Return the (x, y) coordinate for the center point of the cell that contains the specified text.  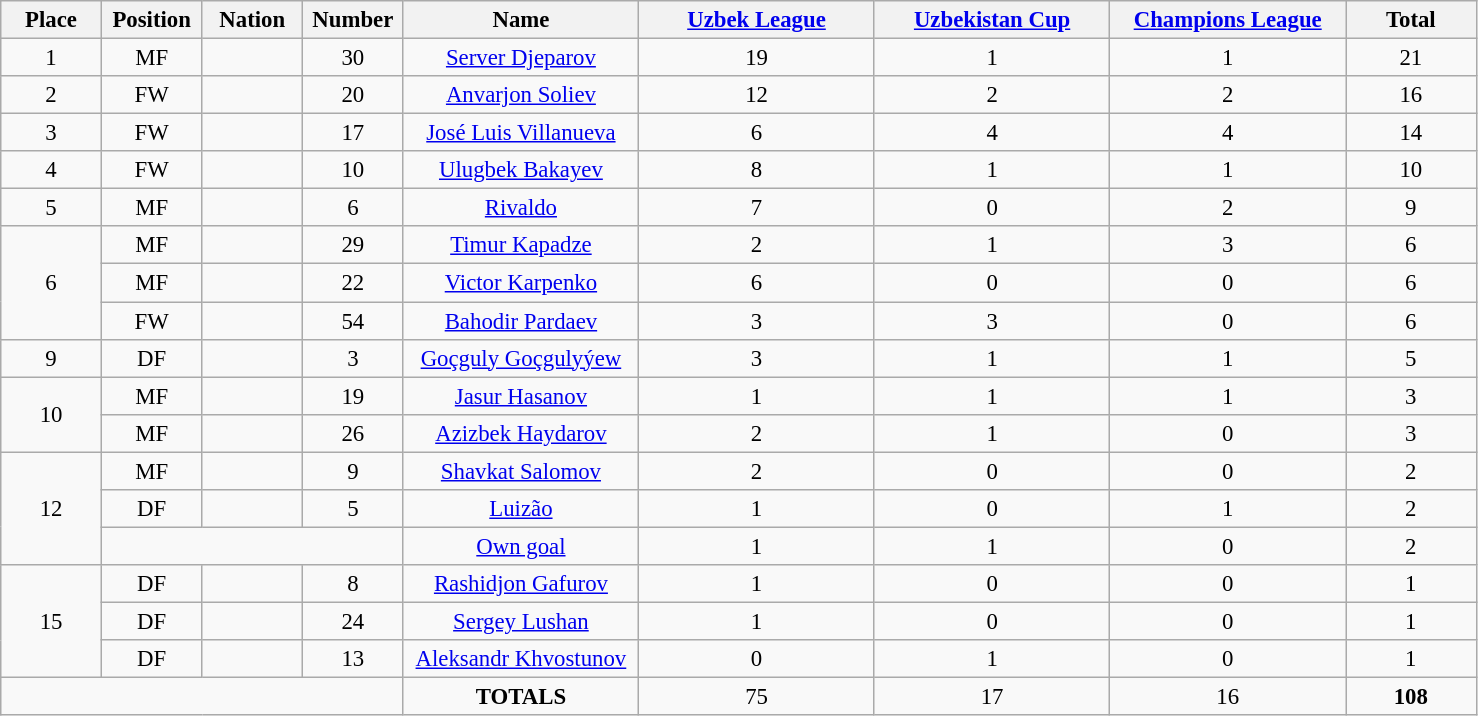
Ulugbek Bakayev (521, 170)
Position (152, 20)
Uzbek League (757, 20)
TOTALS (521, 697)
Jasur Hasanov (521, 396)
Rivaldo (521, 208)
Champions League (1228, 20)
Server Djeparov (521, 58)
Total (1412, 20)
15 (52, 622)
21 (1412, 58)
Uzbekistan Cup (992, 20)
Own goal (521, 546)
20 (354, 95)
54 (354, 321)
108 (1412, 697)
24 (354, 621)
22 (354, 283)
Aleksandr Khvostunov (521, 659)
13 (354, 659)
Place (52, 20)
Luizão (521, 509)
Number (354, 20)
7 (757, 208)
29 (354, 245)
Bahodir Pardaev (521, 321)
Victor Karpenko (521, 283)
Rashidjon Gafurov (521, 584)
Name (521, 20)
Azizbek Haydarov (521, 433)
Timur Kapadze (521, 245)
Sergey Lushan (521, 621)
José Luis Villanueva (521, 133)
Nation (252, 20)
30 (354, 58)
75 (757, 697)
Goçguly Goçgulyýew (521, 358)
Anvarjon Soliev (521, 95)
Shavkat Salomov (521, 471)
26 (354, 433)
14 (1412, 133)
